Output the (x, y) coordinate of the center of the cell containing the given text.  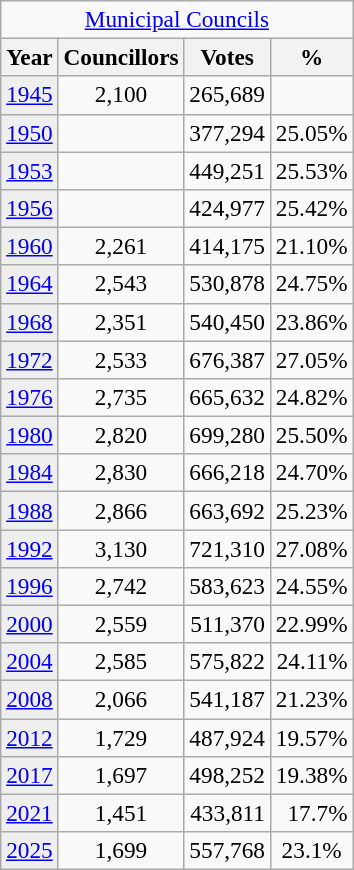
665,632 (227, 397)
721,310 (227, 548)
2004 (30, 662)
2012 (30, 737)
1984 (30, 473)
2,100 (121, 95)
% (312, 57)
2025 (30, 850)
2,830 (121, 473)
265,689 (227, 95)
19.57% (312, 737)
540,450 (227, 322)
2,543 (121, 284)
3,130 (121, 548)
487,924 (227, 737)
1,697 (121, 775)
498,252 (227, 775)
699,280 (227, 435)
377,294 (227, 133)
27.08% (312, 548)
2000 (30, 624)
2,261 (121, 246)
24.11% (312, 662)
541,187 (227, 699)
2,066 (121, 699)
1972 (30, 359)
21.23% (312, 699)
1,699 (121, 850)
1953 (30, 170)
23.1% (312, 850)
414,175 (227, 246)
Councillors (121, 57)
1960 (30, 246)
1968 (30, 322)
Year (30, 57)
1950 (30, 133)
Votes (227, 57)
2021 (30, 813)
2,866 (121, 510)
1992 (30, 548)
22.99% (312, 624)
24.82% (312, 397)
663,692 (227, 510)
25.50% (312, 435)
1956 (30, 208)
1996 (30, 586)
2,735 (121, 397)
2017 (30, 775)
25.05% (312, 133)
2,585 (121, 662)
583,623 (227, 586)
25.53% (312, 170)
2,351 (121, 322)
1988 (30, 510)
21.10% (312, 246)
1964 (30, 284)
25.23% (312, 510)
2008 (30, 699)
1,451 (121, 813)
24.70% (312, 473)
24.55% (312, 586)
24.75% (312, 284)
17.7% (312, 813)
2,820 (121, 435)
2,742 (121, 586)
2,533 (121, 359)
424,977 (227, 208)
666,218 (227, 473)
511,370 (227, 624)
676,387 (227, 359)
1976 (30, 397)
23.86% (312, 322)
449,251 (227, 170)
19.38% (312, 775)
2,559 (121, 624)
1980 (30, 435)
25.42% (312, 208)
1,729 (121, 737)
1945 (30, 95)
530,878 (227, 284)
433,811 (227, 813)
557,768 (227, 850)
Municipal Councils (177, 19)
575,822 (227, 662)
27.05% (312, 359)
